Find where the given text appears and provide that cell's center as (X, Y) coordinate. 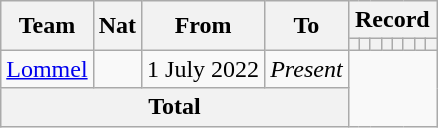
From (204, 26)
1 July 2022 (204, 69)
Nat (117, 26)
Team (47, 26)
To (306, 26)
Record (392, 20)
Present (306, 69)
Lommel (47, 69)
Total (174, 107)
